Search for the cell housing the specified text and yield its [X, Y] center coordinate. 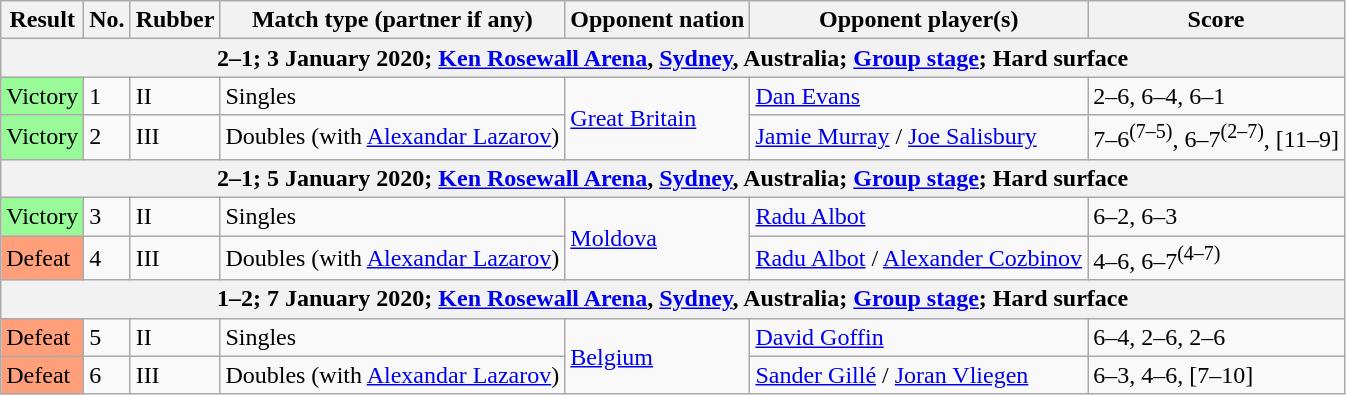
Radu Albot / Alexander Cozbinov [919, 258]
Moldova [658, 240]
2–1; 5 January 2020; Ken Rosewall Arena, Sydney, Australia; Group stage; Hard surface [673, 178]
6–2, 6–3 [1216, 217]
1–2; 7 January 2020; Ken Rosewall Arena, Sydney, Australia; Group stage; Hard surface [673, 299]
No. [107, 20]
Match type (partner if any) [392, 20]
3 [107, 217]
Rubber [175, 20]
6–4, 2–6, 2–6 [1216, 337]
6 [107, 375]
Radu Albot [919, 217]
Belgium [658, 356]
Jamie Murray / Joe Salisbury [919, 138]
Opponent player(s) [919, 20]
David Goffin [919, 337]
Great Britain [658, 118]
4–6, 6–7(4–7) [1216, 258]
Result [42, 20]
1 [107, 96]
2 [107, 138]
6–3, 4–6, [7–10] [1216, 375]
Score [1216, 20]
Dan Evans [919, 96]
2–6, 6–4, 6–1 [1216, 96]
2–1; 3 January 2020; Ken Rosewall Arena, Sydney, Australia; Group stage; Hard surface [673, 58]
5 [107, 337]
Opponent nation [658, 20]
7–6(7–5), 6–7(2–7), [11–9] [1216, 138]
4 [107, 258]
Sander Gillé / Joran Vliegen [919, 375]
